Detect which cell encompasses the target text, then output its (x, y) center coordinate. 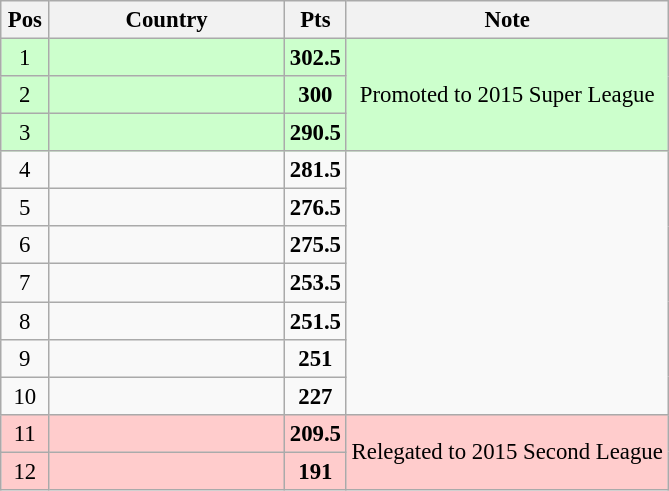
Pts (315, 20)
7 (25, 283)
12 (25, 471)
3 (25, 133)
290.5 (315, 133)
Pos (25, 20)
4 (25, 170)
Note (507, 20)
276.5 (315, 208)
11 (25, 433)
9 (25, 358)
209.5 (315, 433)
227 (315, 396)
Country (167, 20)
8 (25, 321)
191 (315, 471)
302.5 (315, 58)
253.5 (315, 283)
Relegated to 2015 Second League (507, 452)
10 (25, 396)
5 (25, 208)
1 (25, 58)
251.5 (315, 321)
251 (315, 358)
275.5 (315, 245)
6 (25, 245)
Promoted to 2015 Super League (507, 96)
2 (25, 95)
281.5 (315, 170)
300 (315, 95)
